Find where the given text appears and provide that cell's center as [X, Y] coordinate. 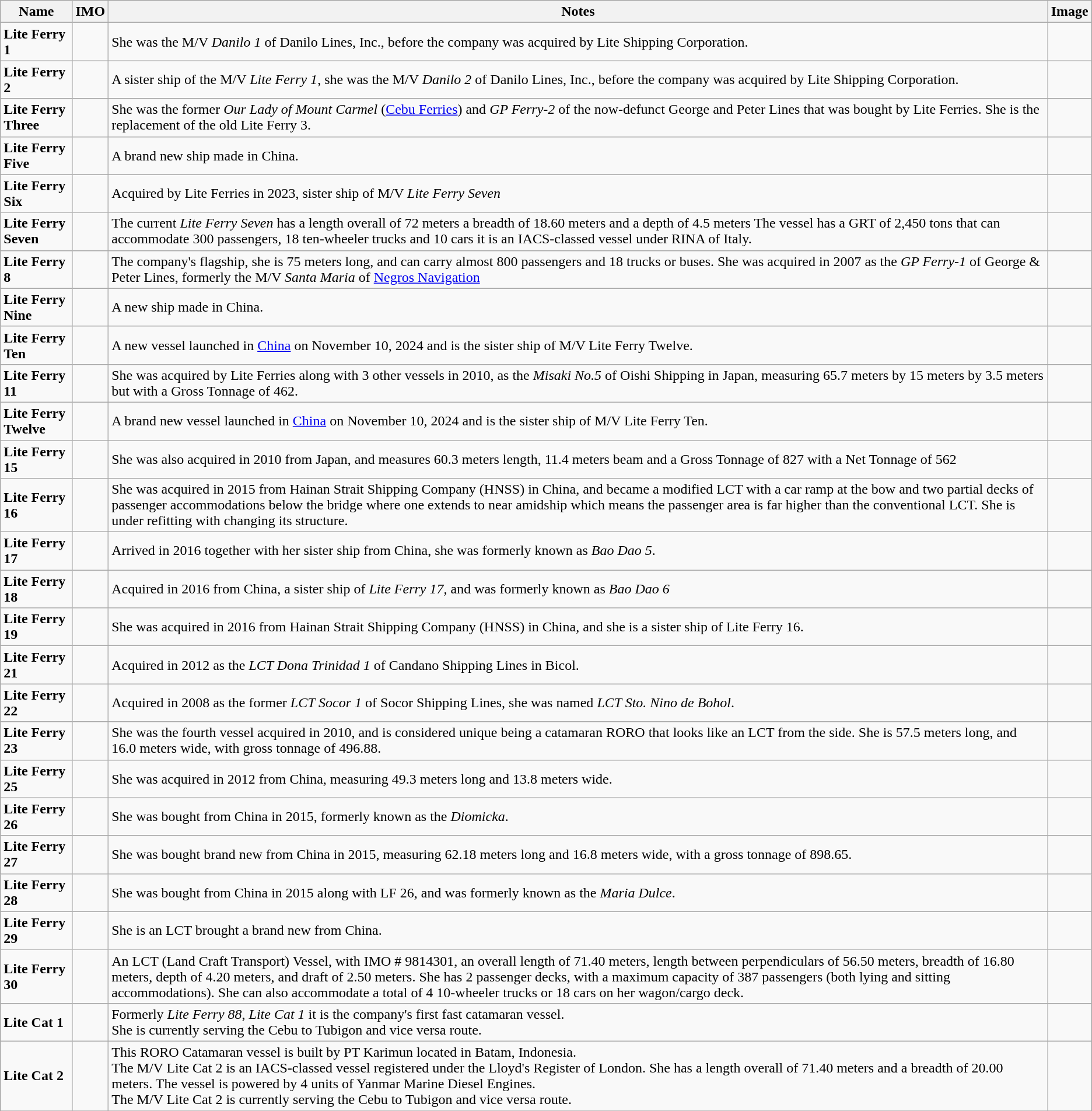
She was bought from China in 2015 along with LF 26, and was formerly known as the Maria Dulce. [578, 893]
Lite Ferry 21 [36, 665]
Lite Ferry 29 [36, 930]
Lite Ferry 18 [36, 589]
Acquired by Lite Ferries in 2023, sister ship of M/V Lite Ferry Seven [578, 194]
Acquired in 2016 from China, a sister ship of Lite Ferry 17, and was formerly known as Bao Dao 6 [578, 589]
Lite Ferry 17 [36, 551]
Lite Ferry Three [36, 118]
Lite Ferry Ten [36, 345]
A brand new vessel launched in China on November 10, 2024 and is the sister ship of M/V Lite Ferry Ten. [578, 421]
Lite Ferry 2 [36, 79]
Lite Ferry Six [36, 194]
Lite Ferry 8 [36, 270]
Lite Cat 2 [36, 1076]
Lite Ferry 11 [36, 383]
Acquired in 2012 as the LCT Dona Trinidad 1 of Candano Shipping Lines in Bicol. [578, 665]
Lite Ferry 23 [36, 741]
IMO [90, 12]
She was bought brand new from China in 2015, measuring 62.18 meters long and 16.8 meters wide, with a gross tonnage of 898.65. [578, 854]
Lite Ferry Nine [36, 307]
Lite Ferry 1 [36, 42]
Lite Cat 1 [36, 1022]
Acquired in 2008 as the former LCT Socor 1 of Socor Shipping Lines, she was named LCT Sto. Nino de Bohol. [578, 703]
Notes [578, 12]
Lite Ferry 28 [36, 893]
Lite Ferry 25 [36, 778]
She is an LCT brought a brand new from China. [578, 930]
Lite Ferry Seven [36, 231]
A new ship made in China. [578, 307]
She was also acquired in 2010 from Japan, and measures 60.3 meters length, 11.4 meters beam and a Gross Tonnage of 827 with a Net Tonnage of 562 [578, 459]
Lite Ferry 26 [36, 817]
Lite Ferry 27 [36, 854]
Arrived in 2016 together with her sister ship from China, she was formerly known as Bao Dao 5. [578, 551]
She was acquired in 2012 from China, measuring 49.3 meters long and 13.8 meters wide. [578, 778]
Name [36, 12]
A new vessel launched in China on November 10, 2024 and is the sister ship of M/V Lite Ferry Twelve. [578, 345]
Lite Ferry 16 [36, 505]
A brand new ship made in China. [578, 155]
Lite Ferry 19 [36, 627]
Lite Ferry Twelve [36, 421]
Lite Ferry 15 [36, 459]
She was the M/V Danilo 1 of Danilo Lines, Inc., before the company was acquired by Lite Shipping Corporation. [578, 42]
Lite Ferry Five [36, 155]
A sister ship of the M/V Lite Ferry 1, she was the M/V Danilo 2 of Danilo Lines, Inc., before the company was acquired by Lite Shipping Corporation. [578, 79]
Image [1070, 12]
She was bought from China in 2015, formerly known as the Diomicka. [578, 817]
Lite Ferry 22 [36, 703]
She was acquired in 2016 from Hainan Strait Shipping Company (HNSS) in China, and she is a sister ship of Lite Ferry 16. [578, 627]
Formerly Lite Ferry 88, Lite Cat 1 it is the company's first fast catamaran vessel.She is currently serving the Cebu to Tubigon and vice versa route. [578, 1022]
Lite Ferry 30 [36, 976]
